Determine the [x, y] coordinate at the center of the cell enclosing the given text.  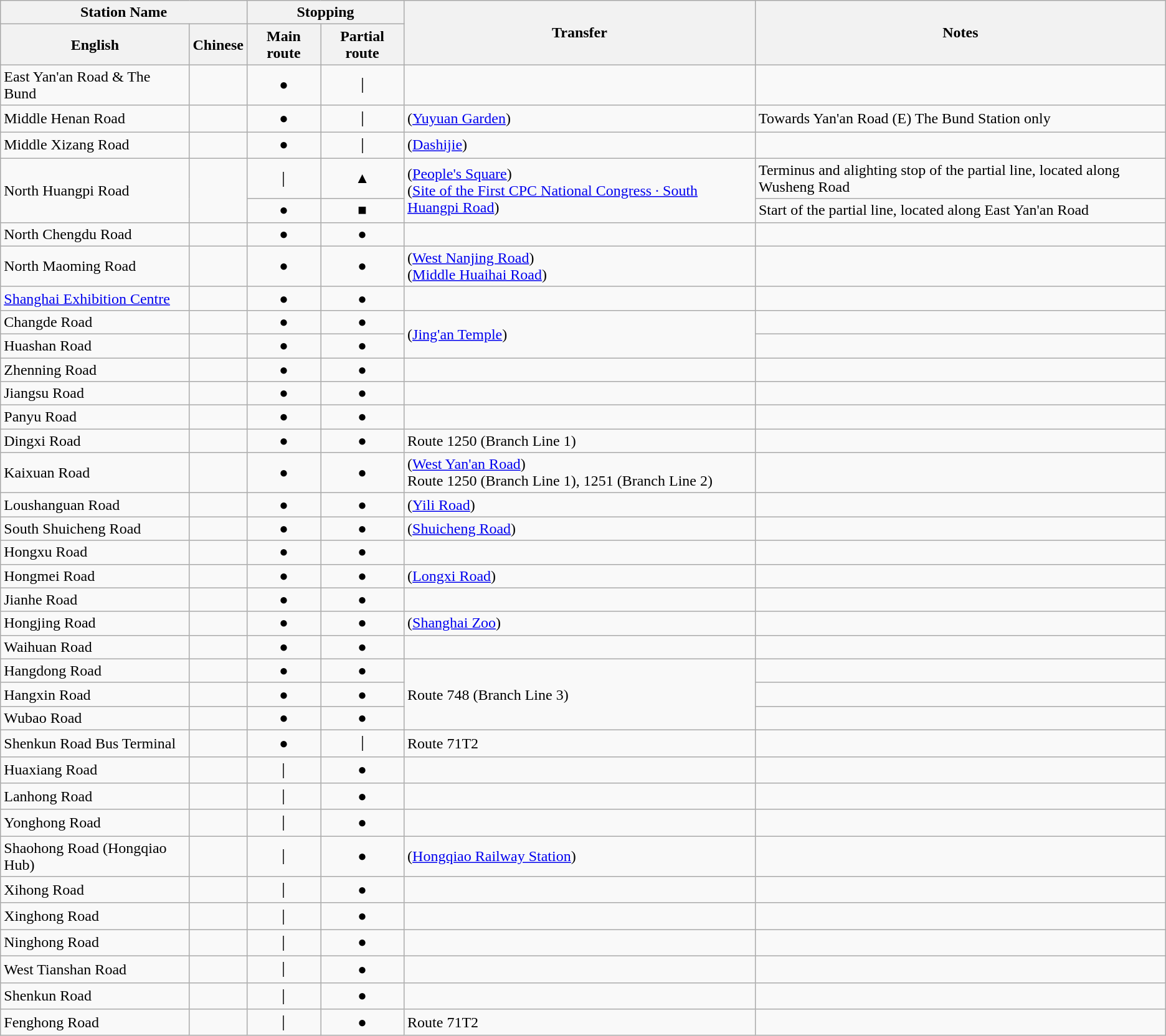
Chinese [218, 45]
Hongmei Road [95, 576]
East Yan'an Road & The Bund [95, 85]
(West Yan'an Road)Route 1250 (Branch Line 1), 1251 (Branch Line 2) [580, 473]
Ninghong Road [95, 943]
(Shanghai Zoo) [580, 623]
Lanhong Road [95, 797]
Changde Road [95, 322]
Xinghong Road [95, 916]
North Chengdu Road [95, 234]
North Maoming Road [95, 266]
Waihuan Road [95, 647]
Zhenning Road [95, 369]
Route 1250 (Branch Line 1) [580, 441]
Xihong Road [95, 890]
Hongjing Road [95, 623]
Huaxiang Road [95, 770]
Kaixuan Road [95, 473]
Towards Yan'an Road (E) The Bund Station only [960, 118]
Loushanguan Road [95, 505]
Main route [283, 45]
South Shuicheng Road [95, 529]
(People's Square) (Site of the First CPC National Congress · South Huangpi Road) [580, 191]
(Shuicheng Road) [580, 529]
Notes [960, 32]
Shaohong Road (Hongqiao Hub) [95, 857]
Middle Henan Road [95, 118]
Partial route [362, 45]
(Yuyuan Garden) [580, 118]
Hangdong Road [95, 671]
(Jing'an Temple) [580, 334]
Route 748 (Branch Line 3) [580, 694]
Fenghong Road [95, 1022]
Shanghai Exhibition Centre [95, 298]
Terminus and alighting stop of the partial line, located along Wusheng Road [960, 178]
Stopping [325, 12]
West Tianshan Road [95, 969]
(Hongqiao Railway Station) [580, 857]
Hangxin Road [95, 694]
Panyu Road [95, 417]
English [95, 45]
Middle Xizang Road [95, 146]
Start of the partial line, located along East Yan'an Road [960, 210]
(Yili Road) [580, 505]
Shenkun Road Bus Terminal [95, 743]
▲ [362, 178]
Station Name [124, 12]
North Huangpi Road [95, 191]
Jianhe Road [95, 600]
Wubao Road [95, 718]
Transfer [580, 32]
(Longxi Road) [580, 576]
■ [362, 210]
Hongxu Road [95, 552]
Shenkun Road [95, 996]
Dingxi Road [95, 441]
(Dashijie) [580, 146]
Jiangsu Road [95, 393]
Huashan Road [95, 346]
(West Nanjing Road) (Middle Huaihai Road) [580, 266]
Yonghong Road [95, 823]
